Output the (X, Y) coordinate of the center of the cell containing the given text.  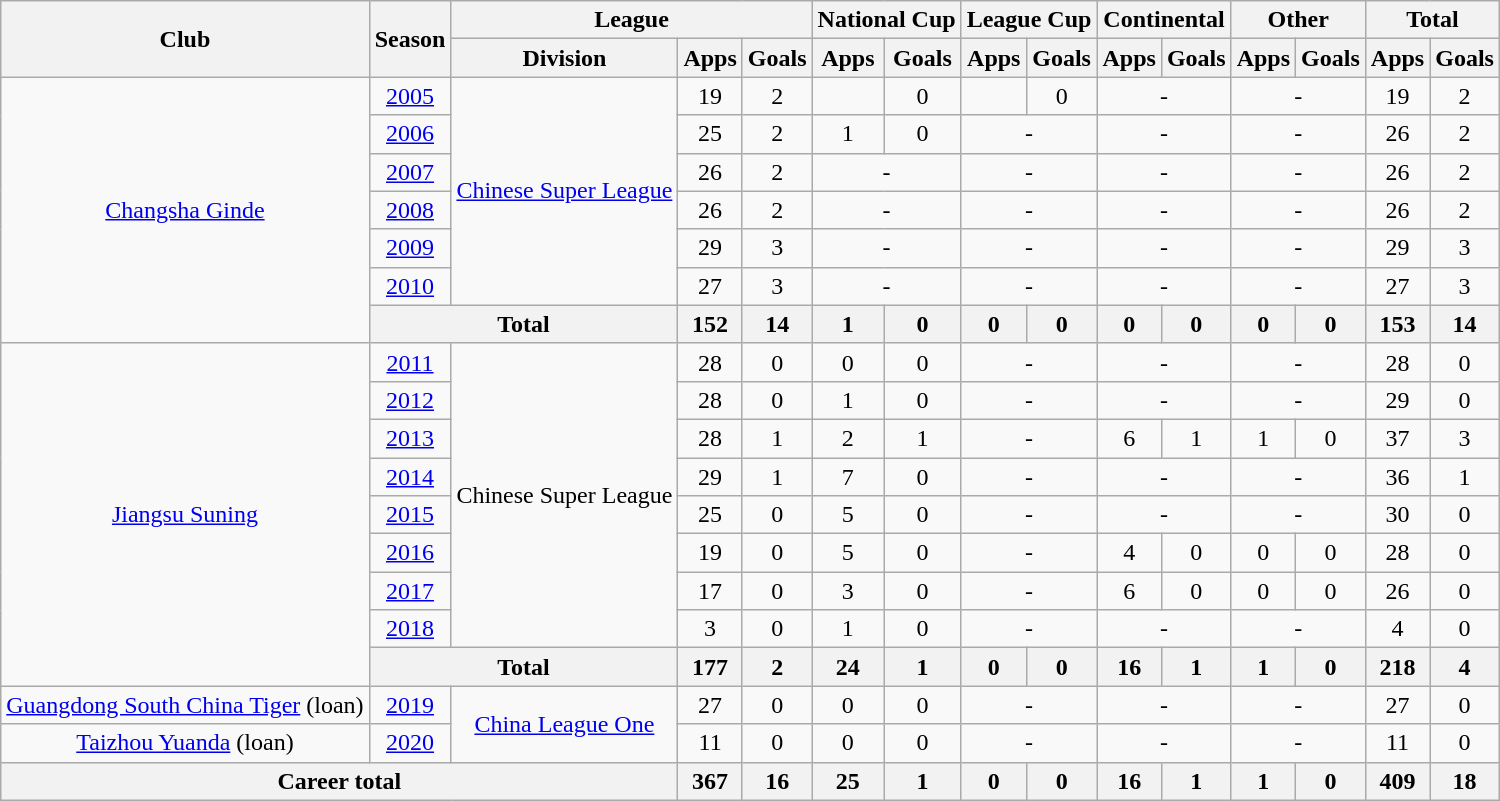
2009 (410, 248)
2018 (410, 629)
China League One (564, 724)
2012 (410, 400)
Career total (340, 781)
Changsha Ginde (185, 210)
Other (1298, 20)
30 (1397, 515)
2013 (410, 438)
League Cup (1029, 20)
367 (710, 781)
2020 (410, 743)
17 (710, 591)
7 (848, 477)
218 (1397, 667)
National Cup (886, 20)
2015 (410, 515)
2006 (410, 134)
2005 (410, 96)
Guangdong South China Tiger (loan) (185, 705)
153 (1397, 324)
36 (1397, 477)
2016 (410, 553)
Club (185, 39)
Taizhou Yuanda (loan) (185, 743)
2007 (410, 172)
2008 (410, 210)
Season (410, 39)
409 (1397, 781)
Continental (1164, 20)
2010 (410, 286)
Jiangsu Suning (185, 514)
37 (1397, 438)
League (632, 20)
152 (710, 324)
177 (710, 667)
Division (564, 58)
2017 (410, 591)
2014 (410, 477)
24 (848, 667)
18 (1465, 781)
2019 (410, 705)
2011 (410, 362)
